Identify which cell holds the provided text, then report its [X, Y] central coordinate. 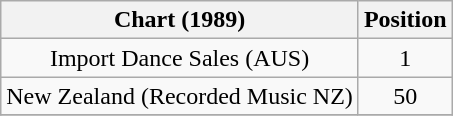
New Zealand (Recorded Music NZ) [180, 96]
1 [405, 58]
Position [405, 20]
Import Dance Sales (AUS) [180, 58]
50 [405, 96]
Chart (1989) [180, 20]
